Locate the cell with the specified text and output its (x, y) center coordinate. 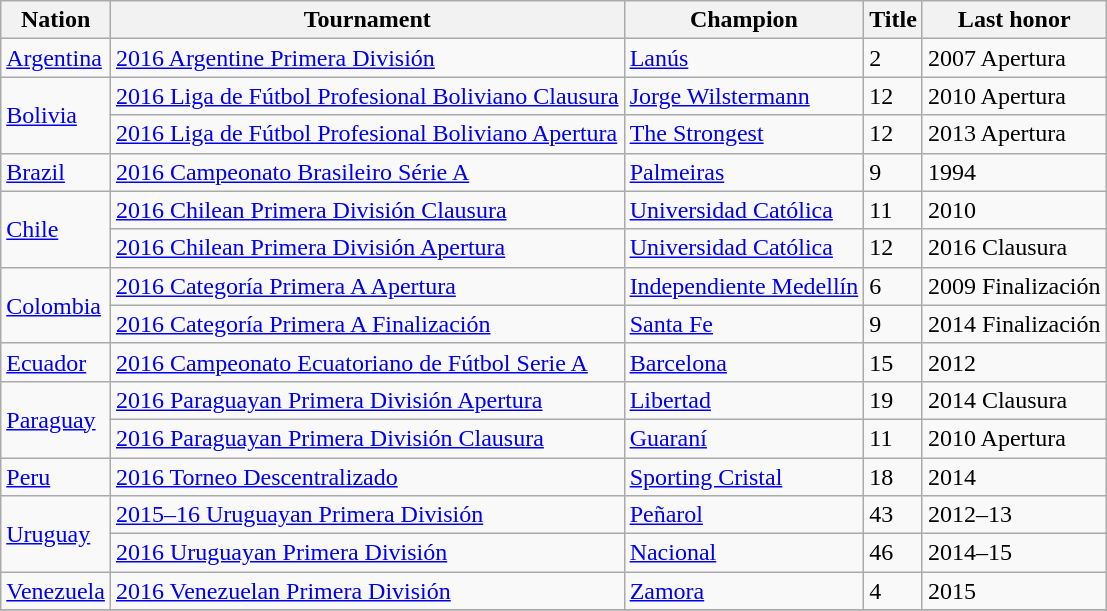
Zamora (744, 591)
Champion (744, 20)
2016 Argentine Primera División (367, 58)
2016 Chilean Primera División Apertura (367, 248)
2015 (1014, 591)
2016 Chilean Primera División Clausura (367, 210)
Nation (56, 20)
2014 (1014, 477)
Paraguay (56, 419)
Peru (56, 477)
2016 Categoría Primera A Apertura (367, 286)
2 (894, 58)
2016 Categoría Primera A Finalización (367, 324)
18 (894, 477)
4 (894, 591)
Colombia (56, 305)
6 (894, 286)
2016 Uruguayan Primera División (367, 553)
46 (894, 553)
Uruguay (56, 534)
Palmeiras (744, 172)
Santa Fe (744, 324)
2014–15 (1014, 553)
Peñarol (744, 515)
Independiente Medellín (744, 286)
Bolivia (56, 115)
2016 Liga de Fútbol Profesional Boliviano Apertura (367, 134)
Title (894, 20)
Argentina (56, 58)
2016 Paraguayan Primera División Clausura (367, 438)
1994 (1014, 172)
Guaraní (744, 438)
Sporting Cristal (744, 477)
19 (894, 400)
Nacional (744, 553)
Jorge Wilstermann (744, 96)
2016 Liga de Fútbol Profesional Boliviano Clausura (367, 96)
2007 Apertura (1014, 58)
Last honor (1014, 20)
Brazil (56, 172)
2016 Campeonato Brasileiro Série A (367, 172)
Libertad (744, 400)
2009 Finalización (1014, 286)
Venezuela (56, 591)
2016 Torneo Descentralizado (367, 477)
2014 Finalización (1014, 324)
43 (894, 515)
2010 (1014, 210)
2016 Paraguayan Primera División Apertura (367, 400)
2014 Clausura (1014, 400)
Tournament (367, 20)
2016 Clausura (1014, 248)
2013 Apertura (1014, 134)
Lanús (744, 58)
2016 Venezuelan Primera División (367, 591)
2016 Campeonato Ecuatoriano de Fútbol Serie A (367, 362)
Chile (56, 229)
The Strongest (744, 134)
2015–16 Uruguayan Primera División (367, 515)
2012 (1014, 362)
Barcelona (744, 362)
Ecuador (56, 362)
2012–13 (1014, 515)
15 (894, 362)
